Search for the cell housing the specified text and yield its [x, y] center coordinate. 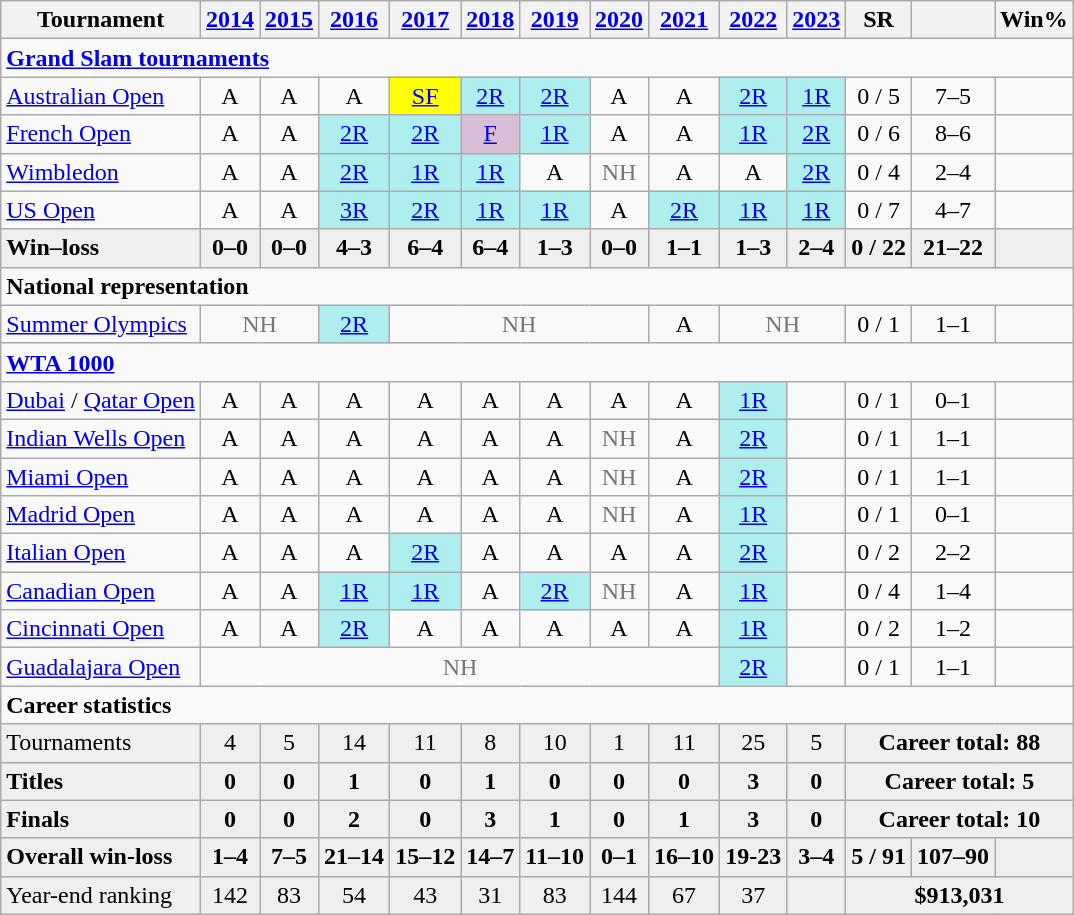
Finals [101, 819]
Year-end ranking [101, 895]
Tournament [101, 20]
Australian Open [101, 96]
54 [354, 895]
144 [620, 895]
Career total: 5 [960, 781]
2020 [620, 20]
4–7 [952, 210]
Summer Olympics [101, 324]
11–10 [555, 857]
Indian Wells Open [101, 438]
5 / 91 [879, 857]
Career total: 10 [960, 819]
Career total: 88 [960, 743]
2016 [354, 20]
67 [684, 895]
Madrid Open [101, 515]
14 [354, 743]
0 / 5 [879, 96]
8 [490, 743]
2018 [490, 20]
3R [354, 210]
0 / 22 [879, 248]
US Open [101, 210]
WTA 1000 [537, 362]
Italian Open [101, 553]
10 [555, 743]
Cincinnati Open [101, 629]
Miami Open [101, 477]
0 / 7 [879, 210]
F [490, 134]
Wimbledon [101, 172]
4 [230, 743]
1–2 [952, 629]
SR [879, 20]
2021 [684, 20]
2023 [816, 20]
Titles [101, 781]
2014 [230, 20]
21–22 [952, 248]
Tournaments [101, 743]
Overall win-loss [101, 857]
16–10 [684, 857]
2022 [754, 20]
Canadian Open [101, 591]
107–90 [952, 857]
0 / 6 [879, 134]
Win–loss [101, 248]
Win% [1034, 20]
37 [754, 895]
Guadalajara Open [101, 667]
$913,031 [960, 895]
French Open [101, 134]
15–12 [426, 857]
2 [354, 819]
43 [426, 895]
19-23 [754, 857]
8–6 [952, 134]
2015 [290, 20]
4–3 [354, 248]
Career statistics [537, 705]
142 [230, 895]
2017 [426, 20]
SF [426, 96]
21–14 [354, 857]
14–7 [490, 857]
25 [754, 743]
2019 [555, 20]
2–2 [952, 553]
Grand Slam tournaments [537, 58]
Dubai / Qatar Open [101, 400]
3–4 [816, 857]
National representation [537, 286]
31 [490, 895]
